Provide the [x, y] coordinate of the cell's center where the given text is located.  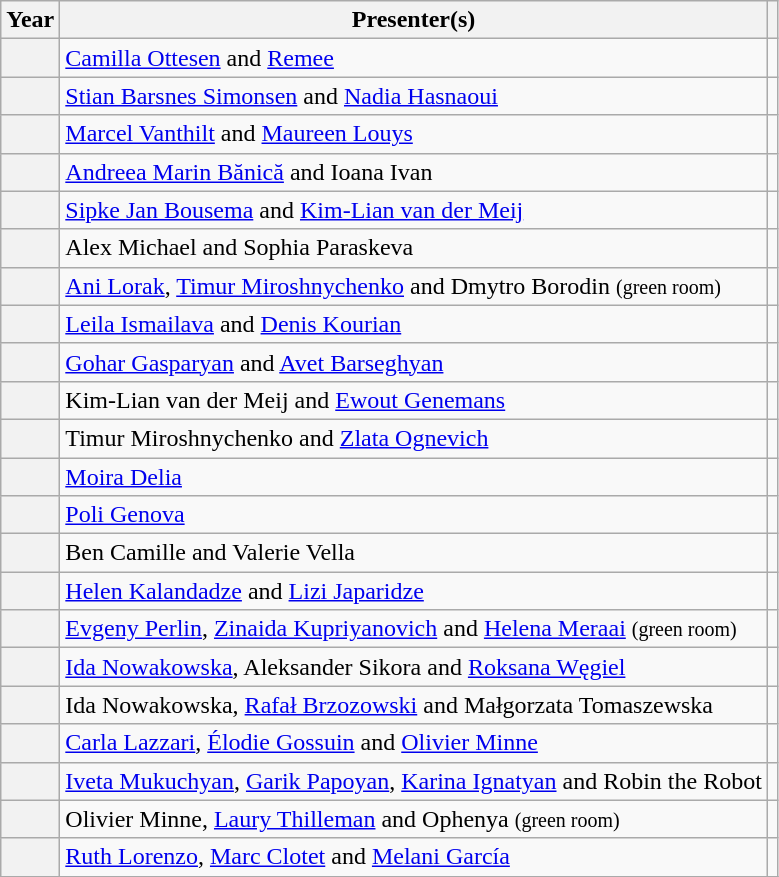
Iveta Mukuchyan, Garik Papoyan, Karina Ignatyan and Robin the Robot [414, 781]
Ida Nowakowska, Rafał Brzozowski and Małgorzata Tomaszewska [414, 705]
Moira Delia [414, 477]
Andreea Marin Bănică and Ioana Ivan [414, 172]
Ida Nowakowska, Aleksander Sikora and Roksana Węgiel [414, 667]
Helen Kalandadze and Lizi Japaridze [414, 591]
Gohar Gasparyan and Avet Barseghyan [414, 362]
Ani Lorak, Timur Miroshnychenko and Dmytro Borodin (green room) [414, 286]
Marcel Vanthilt and Maureen Louys [414, 134]
Kim-Lian van der Meij and Ewout Genemans [414, 400]
Poli Genova [414, 515]
Ben Camille and Valerie Vella [414, 553]
Leila Ismailava and Denis Kourian [414, 324]
Year [30, 20]
Camilla Ottesen and Remee [414, 58]
Presenter(s) [414, 20]
Stian Barsnes Simonsen and Nadia Hasnaoui [414, 96]
Olivier Minne, Laury Thilleman and Ophenya (green room) [414, 819]
Evgeny Perlin, Zinaida Kupriyanovich and Helena Meraai (green room) [414, 629]
Ruth Lorenzo, Marc Clotet and Melani García [414, 857]
Alex Michael and Sophia Paraskeva [414, 248]
Carla Lazzari, Élodie Gossuin and Olivier Minne [414, 743]
Sipke Jan Bousema and Kim-Lian van der Meij [414, 210]
Timur Miroshnychenko and Zlata Ognevich [414, 438]
